From the cell containing the given text, extract its center point as (x, y) coordinate. 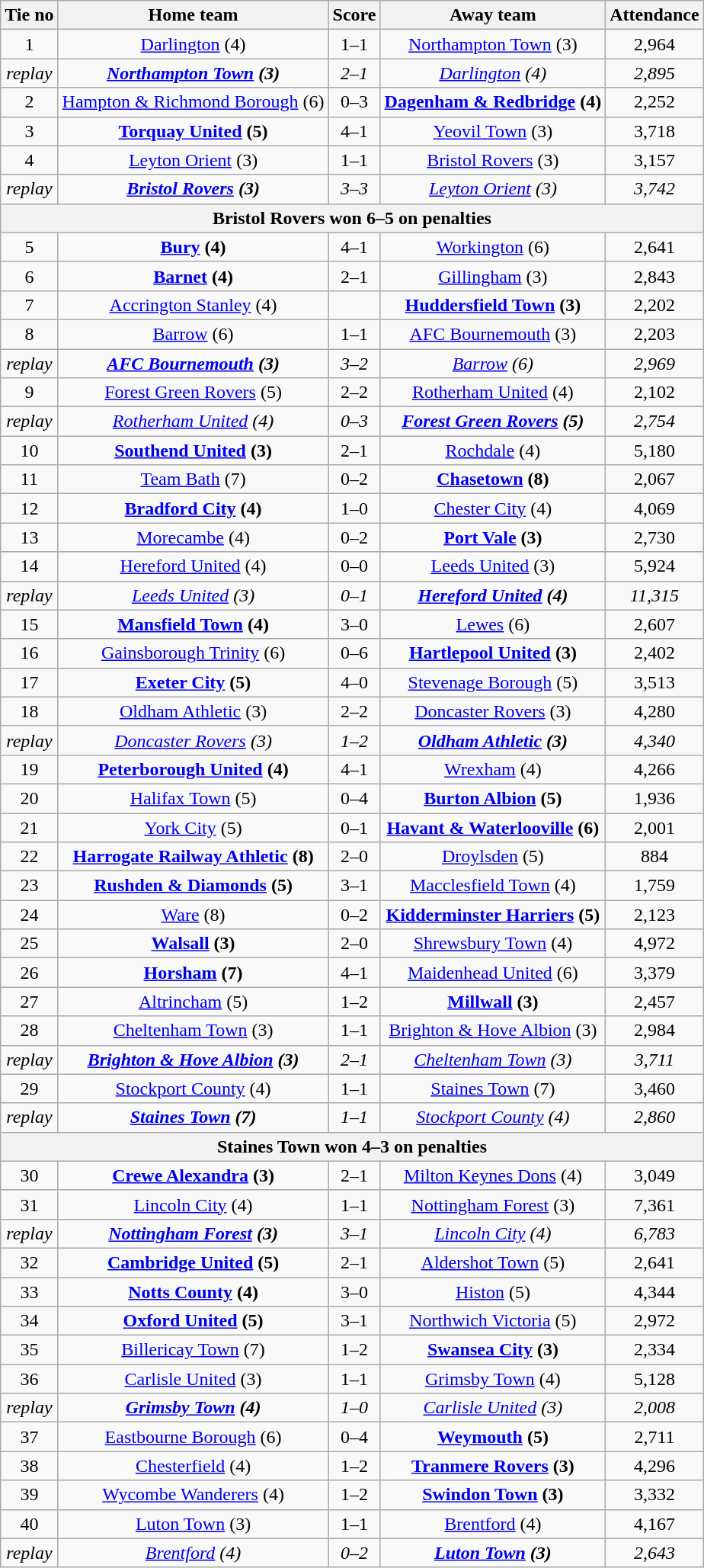
Notts County (4) (194, 1292)
Billericay Town (7) (194, 1350)
2,754 (654, 422)
2,402 (654, 653)
31 (29, 1204)
Lewes (6) (493, 624)
2,730 (654, 537)
Crewe Alexandra (3) (194, 1175)
15 (29, 624)
Dagenham & Redbridge (4) (493, 102)
2,123 (654, 915)
39 (29, 1495)
Bradford City (4) (194, 508)
5,180 (654, 451)
884 (654, 857)
34 (29, 1321)
Staines Town won 4–3 on penalties (352, 1146)
7 (29, 305)
Eastbourne Borough (6) (194, 1437)
Peterborough United (4) (194, 769)
2,252 (654, 102)
Bristol Rovers won 6–5 on penalties (352, 218)
Gainsborough Trinity (6) (194, 653)
Rushden & Diamonds (5) (194, 886)
Morecambe (4) (194, 537)
2,334 (654, 1350)
38 (29, 1466)
Macclesfield Town (4) (493, 886)
5,924 (654, 566)
4,344 (654, 1292)
4,266 (654, 769)
Home team (194, 15)
2,102 (654, 393)
Walsall (3) (194, 944)
9 (29, 393)
2,203 (654, 334)
4,280 (654, 711)
3–3 (354, 189)
4,167 (654, 1524)
37 (29, 1437)
6,783 (654, 1233)
3,513 (654, 682)
Tie no (29, 15)
28 (29, 1031)
4–0 (354, 682)
1,759 (654, 886)
Burton Albion (5) (493, 798)
3 (29, 131)
22 (29, 857)
Aldershot Town (5) (493, 1262)
4,340 (654, 740)
23 (29, 886)
2,607 (654, 624)
Torquay United (5) (194, 131)
Harrogate Railway Athletic (8) (194, 857)
Team Bath (7) (194, 479)
Rochdale (4) (493, 451)
3,379 (654, 973)
3,332 (654, 1495)
Histon (5) (493, 1292)
Shrewsbury Town (4) (493, 944)
Score (354, 15)
Maidenhead United (6) (493, 973)
1,936 (654, 798)
Away team (493, 15)
Chester City (4) (493, 508)
40 (29, 1524)
Swansea City (3) (493, 1350)
24 (29, 915)
2,860 (654, 1117)
2,202 (654, 305)
2,984 (654, 1031)
2,895 (654, 73)
Port Vale (3) (493, 537)
Halifax Town (5) (194, 798)
3–2 (354, 364)
York City (5) (194, 827)
2,711 (654, 1437)
21 (29, 827)
36 (29, 1379)
1 (29, 44)
Weymouth (5) (493, 1437)
30 (29, 1175)
Chasetown (8) (493, 479)
25 (29, 944)
Tranmere Rovers (3) (493, 1466)
2,067 (654, 479)
3,049 (654, 1175)
16 (29, 653)
2,972 (654, 1321)
2,001 (654, 827)
2 (29, 102)
5,128 (654, 1379)
13 (29, 537)
2,843 (654, 276)
Cambridge United (5) (194, 1262)
Millwall (3) (493, 1002)
4,069 (654, 508)
Wrexham (4) (493, 769)
2,964 (654, 44)
Altrincham (5) (194, 1002)
3,711 (654, 1060)
Wycombe Wanderers (4) (194, 1495)
33 (29, 1292)
Hampton & Richmond Borough (6) (194, 102)
0–6 (354, 653)
5 (29, 247)
Milton Keynes Dons (4) (493, 1175)
20 (29, 798)
12 (29, 508)
Horsham (7) (194, 973)
Exeter City (5) (194, 682)
4 (29, 160)
11,315 (654, 595)
3,718 (654, 131)
10 (29, 451)
8 (29, 334)
Hartlepool United (3) (493, 653)
17 (29, 682)
Chesterfield (4) (194, 1466)
26 (29, 973)
27 (29, 1002)
32 (29, 1262)
Havant & Waterlooville (6) (493, 827)
Kidderminster Harriers (5) (493, 915)
3,157 (654, 160)
Barnet (4) (194, 276)
14 (29, 566)
19 (29, 769)
3,742 (654, 189)
2,969 (654, 364)
Ware (8) (194, 915)
2,457 (654, 1002)
Accrington Stanley (4) (194, 305)
2,643 (654, 1553)
6 (29, 276)
0–0 (354, 566)
18 (29, 711)
Yeovil Town (3) (493, 131)
Huddersfield Town (3) (493, 305)
Mansfield Town (4) (194, 624)
2,008 (654, 1408)
29 (29, 1089)
3,460 (654, 1089)
Attendance (654, 15)
4,972 (654, 944)
Bury (4) (194, 247)
4,296 (654, 1466)
Oxford United (5) (194, 1321)
7,361 (654, 1204)
Northwich Victoria (5) (493, 1321)
Southend United (3) (194, 451)
Droylsden (5) (493, 857)
Workington (6) (493, 247)
35 (29, 1350)
Swindon Town (3) (493, 1495)
Gillingham (3) (493, 276)
Stevenage Borough (5) (493, 682)
11 (29, 479)
